Return the (X, Y) coordinate for the center point of the cell that contains the specified text.  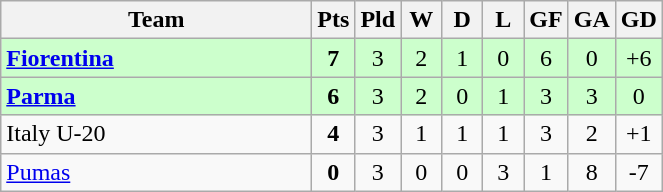
Pts (334, 20)
-7 (638, 172)
Pumas (156, 172)
W (422, 20)
Fiorentina (156, 58)
Team (156, 20)
GD (638, 20)
8 (592, 172)
D (462, 20)
GA (592, 20)
7 (334, 58)
+1 (638, 134)
4 (334, 134)
L (504, 20)
+6 (638, 58)
Parma (156, 96)
GF (546, 20)
Italy U-20 (156, 134)
Pld (378, 20)
